Provide the (x, y) coordinate of the cell's center where the given text is located.  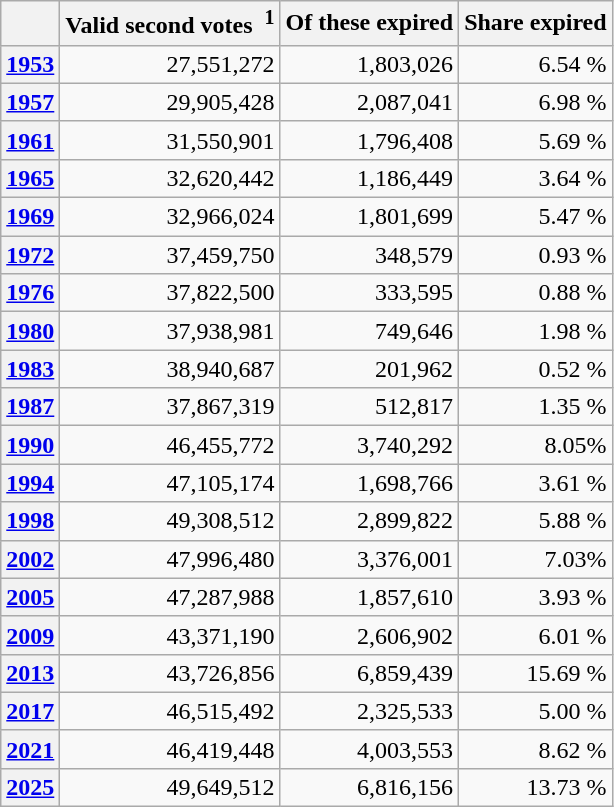
0.52 % (536, 369)
6.01 % (536, 635)
43,726,856 (170, 673)
1961 (30, 140)
3,376,001 (370, 559)
5.88 % (536, 521)
333,595 (370, 293)
1998 (30, 521)
2,325,533 (370, 711)
5.00 % (536, 711)
201,962 (370, 369)
8.62 % (536, 749)
46,455,772 (170, 445)
29,905,428 (170, 102)
749,646 (370, 331)
49,649,512 (170, 787)
3.61 % (536, 483)
2,899,822 (370, 521)
1,801,699 (370, 217)
47,996,480 (170, 559)
4,003,553 (370, 749)
1969 (30, 217)
2002 (30, 559)
Share expired (536, 24)
0.93 % (536, 255)
37,822,500 (170, 293)
38,940,687 (170, 369)
2013 (30, 673)
2017 (30, 711)
1980 (30, 331)
3.64 % (536, 178)
1953 (30, 64)
32,966,024 (170, 217)
13.73 % (536, 787)
6.54 % (536, 64)
1987 (30, 407)
2025 (30, 787)
1.35 % (536, 407)
512,817 (370, 407)
1,698,766 (370, 483)
1.98 % (536, 331)
7.03% (536, 559)
348,579 (370, 255)
1994 (30, 483)
1983 (30, 369)
3.93 % (536, 597)
43,371,190 (170, 635)
3,740,292 (370, 445)
46,515,492 (170, 711)
1972 (30, 255)
2009 (30, 635)
1957 (30, 102)
1,857,610 (370, 597)
1,186,449 (370, 178)
47,287,988 (170, 597)
6,859,439 (370, 673)
1,796,408 (370, 140)
37,938,981 (170, 331)
2021 (30, 749)
Valid second votes 1 (170, 24)
Of these expired (370, 24)
2,606,902 (370, 635)
5.69 % (536, 140)
31,550,901 (170, 140)
47,105,174 (170, 483)
32,620,442 (170, 178)
15.69 % (536, 673)
5.47 % (536, 217)
8.05% (536, 445)
0.88 % (536, 293)
37,459,750 (170, 255)
1976 (30, 293)
2005 (30, 597)
6,816,156 (370, 787)
2,087,041 (370, 102)
1,803,026 (370, 64)
6.98 % (536, 102)
46,419,448 (170, 749)
1990 (30, 445)
49,308,512 (170, 521)
1965 (30, 178)
37,867,319 (170, 407)
27,551,272 (170, 64)
